Detect which cell encompasses the target text, then output its (X, Y) center coordinate. 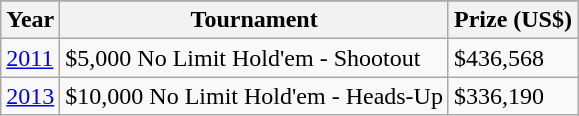
$5,000 No Limit Hold'em - Shootout (254, 58)
$436,568 (512, 58)
Prize (US$) (512, 20)
2013 (30, 96)
Year (30, 20)
Tournament (254, 20)
$10,000 No Limit Hold'em - Heads-Up (254, 96)
2011 (30, 58)
$336,190 (512, 96)
